From the cell containing the given text, extract its center point as [X, Y] coordinate. 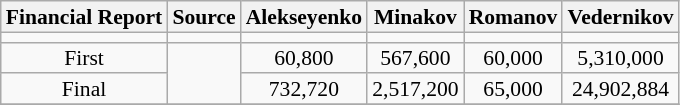
60,000 [514, 58]
732,720 [304, 90]
Final [84, 90]
2,517,200 [415, 90]
Romanov [514, 16]
567,600 [415, 58]
60,800 [304, 58]
First [84, 58]
24,902,884 [620, 90]
Minakov [415, 16]
Source [204, 16]
65,000 [514, 90]
5,310,000 [620, 58]
Vedernikov [620, 16]
Alekseyenko [304, 16]
Financial Report [84, 16]
